Determine the (X, Y) coordinate at the center of the cell enclosing the given text.  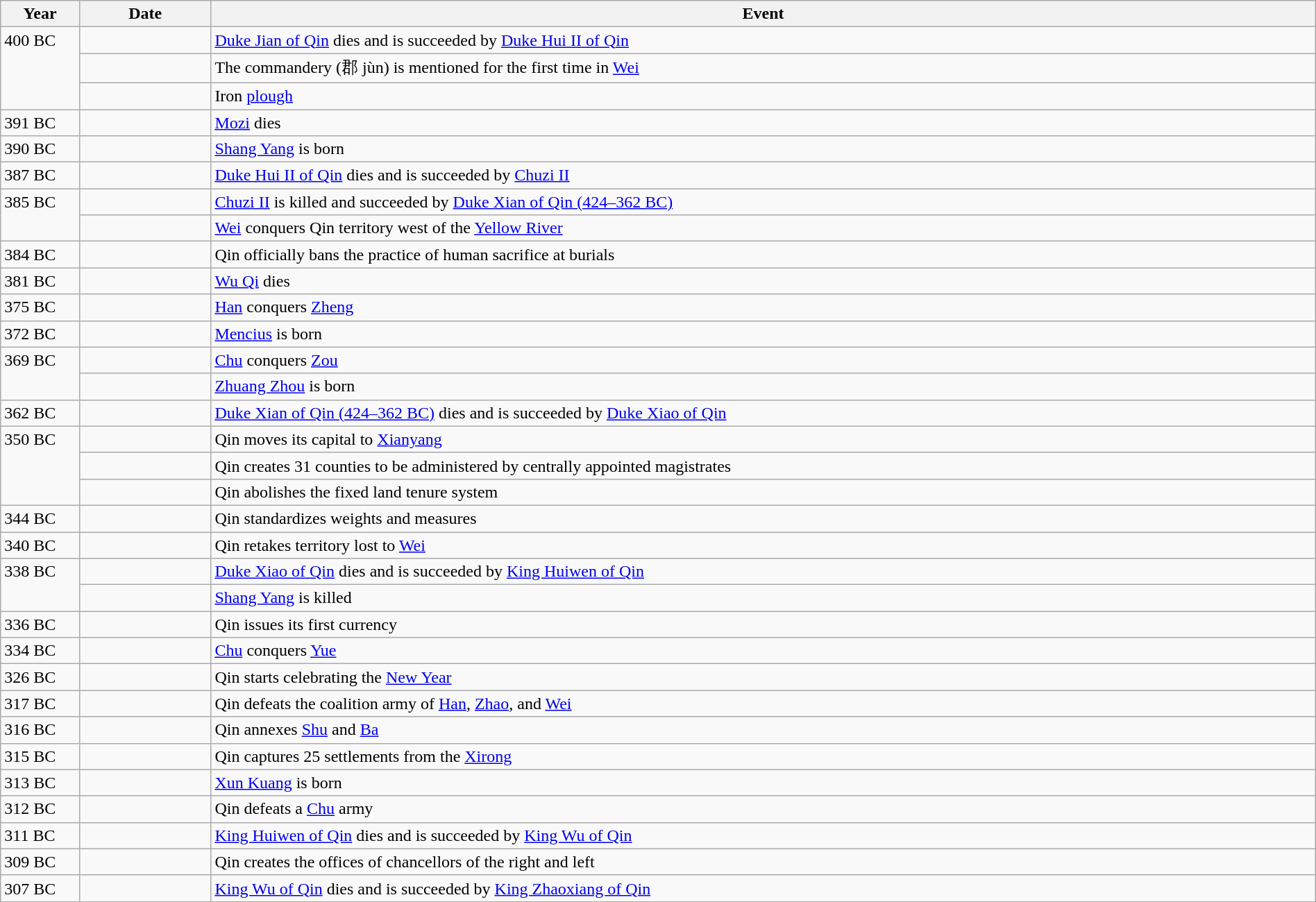
Qin retakes territory lost to Wei (764, 545)
Shang Yang is killed (764, 598)
Chu conquers Zou (764, 360)
Xun Kuang is born (764, 783)
Wei conquers Qin territory west of the Yellow River (764, 228)
King Wu of Qin dies and is succeeded by King Zhaoxiang of Qin (764, 888)
315 BC (40, 756)
Event (764, 14)
336 BC (40, 624)
King Huiwen of Qin dies and is succeeded by King Wu of Qin (764, 835)
Chu conquers Yue (764, 651)
340 BC (40, 545)
350 BC (40, 466)
Qin issues its first currency (764, 624)
391 BC (40, 123)
Qin abolishes the fixed land tenure system (764, 492)
400 BC (40, 68)
384 BC (40, 255)
390 BC (40, 149)
381 BC (40, 281)
Duke Xiao of Qin dies and is succeeded by King Huiwen of Qin (764, 572)
372 BC (40, 334)
317 BC (40, 704)
Qin defeats a Chu army (764, 809)
Duke Jian of Qin dies and is succeeded by Duke Hui II of Qin (764, 40)
385 BC (40, 215)
307 BC (40, 888)
326 BC (40, 677)
Duke Xian of Qin (424–362 BC) dies and is succeeded by Duke Xiao of Qin (764, 413)
338 BC (40, 585)
The commandery (郡 jùn) is mentioned for the first time in Wei (764, 68)
Qin creates 31 counties to be administered by centrally appointed magistrates (764, 466)
Qin officially bans the practice of human sacrifice at burials (764, 255)
Shang Yang is born (764, 149)
Qin defeats the coalition army of Han, Zhao, and Wei (764, 704)
Qin annexes Shu and Ba (764, 730)
Qin captures 25 settlements from the Xirong (764, 756)
Mozi dies (764, 123)
Duke Hui II of Qin dies and is succeeded by Chuzi II (764, 176)
375 BC (40, 307)
Wu Qi dies (764, 281)
Qin standardizes weights and measures (764, 518)
312 BC (40, 809)
309 BC (40, 862)
344 BC (40, 518)
369 BC (40, 373)
Qin moves its capital to Xianyang (764, 439)
311 BC (40, 835)
316 BC (40, 730)
Iron plough (764, 96)
334 BC (40, 651)
313 BC (40, 783)
Year (40, 14)
Mencius is born (764, 334)
387 BC (40, 176)
Chuzi II is killed and succeeded by Duke Xian of Qin (424–362 BC) (764, 202)
362 BC (40, 413)
Qin starts celebrating the New Year (764, 677)
Han conquers Zheng (764, 307)
Date (144, 14)
Qin creates the offices of chancellors of the right and left (764, 862)
Zhuang Zhou is born (764, 386)
